Capture the cell that displays the provided text and extract its (X, Y) central coordinate. 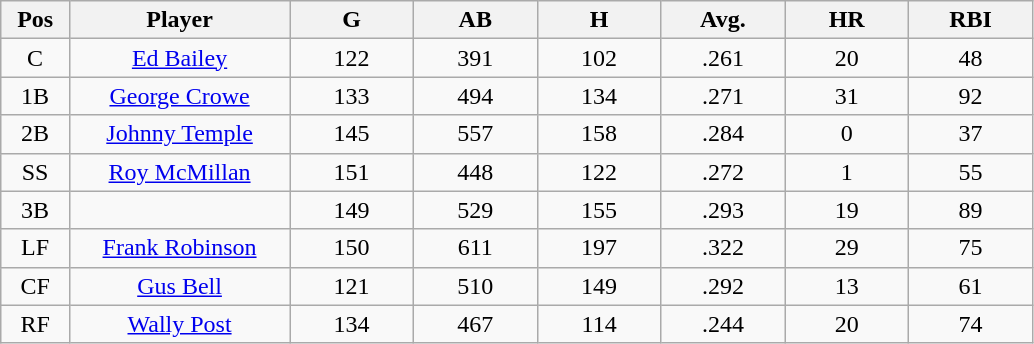
89 (971, 210)
.284 (723, 134)
Player (180, 20)
Frank Robinson (180, 248)
.272 (723, 172)
133 (352, 96)
75 (971, 248)
197 (599, 248)
HR (847, 20)
29 (847, 248)
1 (847, 172)
55 (971, 172)
RBI (971, 20)
SS (36, 172)
158 (599, 134)
37 (971, 134)
155 (599, 210)
557 (475, 134)
510 (475, 286)
529 (475, 210)
Ed Bailey (180, 58)
13 (847, 286)
611 (475, 248)
.244 (723, 324)
145 (352, 134)
George Crowe (180, 96)
CF (36, 286)
1B (36, 96)
AB (475, 20)
150 (352, 248)
74 (971, 324)
.322 (723, 248)
Pos (36, 20)
3B (36, 210)
LF (36, 248)
Wally Post (180, 324)
61 (971, 286)
C (36, 58)
391 (475, 58)
Roy McMillan (180, 172)
Johnny Temple (180, 134)
.271 (723, 96)
102 (599, 58)
494 (475, 96)
Avg. (723, 20)
.292 (723, 286)
448 (475, 172)
467 (475, 324)
.261 (723, 58)
114 (599, 324)
19 (847, 210)
0 (847, 134)
G (352, 20)
RF (36, 324)
H (599, 20)
31 (847, 96)
151 (352, 172)
92 (971, 96)
48 (971, 58)
121 (352, 286)
Gus Bell (180, 286)
2B (36, 134)
.293 (723, 210)
